Locate the cell with the specified text and output its [x, y] center coordinate. 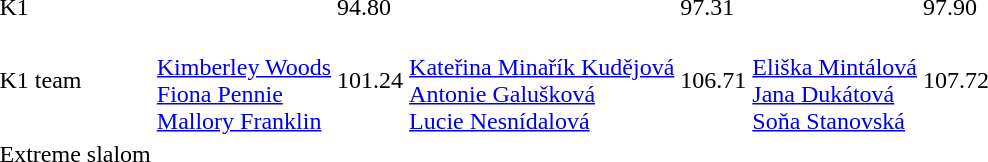
Eliška MintálováJana DukátováSoňa Stanovská [835, 80]
101.24 [370, 80]
Kateřina Minařík KudějováAntonie GaluškováLucie Nesnídalová [542, 80]
Kimberley WoodsFiona PennieMallory Franklin [244, 80]
106.71 [714, 80]
